For the text-containing cell, return its midpoint in [X, Y] coordinate format. 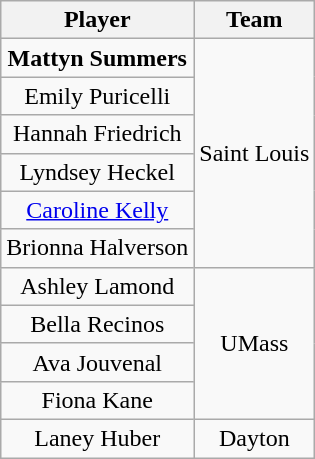
Emily Puricelli [98, 96]
Bella Recinos [98, 324]
Lyndsey Heckel [98, 172]
Fiona Kane [98, 400]
Mattyn Summers [98, 58]
Ava Jouvenal [98, 362]
Team [254, 20]
UMass [254, 343]
Hannah Friedrich [98, 134]
Ashley Lamond [98, 286]
Player [98, 20]
Laney Huber [98, 438]
Caroline Kelly [98, 210]
Dayton [254, 438]
Saint Louis [254, 153]
Brionna Halverson [98, 248]
